Determine the [X, Y] coordinate at the center of the cell enclosing the given text.  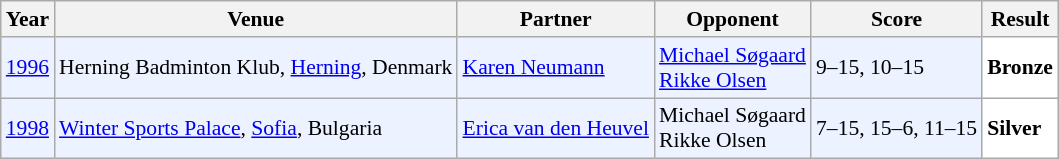
Bronze [1020, 68]
1996 [28, 68]
Year [28, 19]
Partner [556, 19]
Silver [1020, 128]
7–15, 15–6, 11–15 [896, 128]
Karen Neumann [556, 68]
Result [1020, 19]
Score [896, 19]
Winter Sports Palace, Sofia, Bulgaria [256, 128]
Venue [256, 19]
Herning Badminton Klub, Herning, Denmark [256, 68]
1998 [28, 128]
Erica van den Heuvel [556, 128]
Opponent [732, 19]
9–15, 10–15 [896, 68]
